For the text-containing cell, return its midpoint in [x, y] coordinate format. 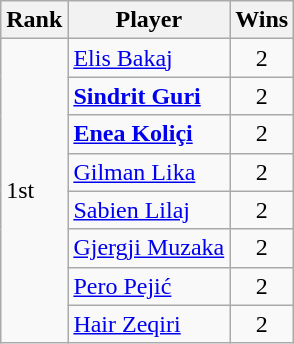
1st [34, 191]
Wins [262, 20]
Elis Bakaj [149, 58]
Player [149, 20]
Enea Koliçi [149, 134]
Hair Zeqiri [149, 324]
Pero Pejić [149, 286]
Sindrit Guri [149, 96]
Sabien Lilaj [149, 210]
Gjergji Muzaka [149, 248]
Rank [34, 20]
Gilman Lika [149, 172]
